Return the (X, Y) coordinate for the center point of the cell that contains the specified text.  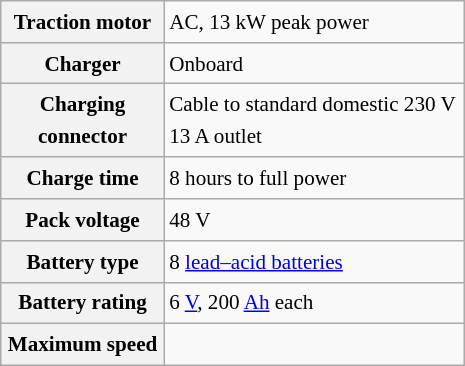
Charging connector (83, 120)
Charger (83, 63)
Maximum speed (83, 345)
Traction motor (83, 22)
Pack voltage (83, 220)
8 hours to full power (314, 178)
AC, 13 kW peak power (314, 22)
Cable to standard domestic 230 V 13 A outlet (314, 120)
Charge time (83, 178)
Battery type (83, 261)
6 V, 200 Ah each (314, 303)
48 V (314, 220)
Onboard (314, 63)
Battery rating (83, 303)
8 lead–acid batteries (314, 261)
